Return [x, y] of the center of cell containing provided text 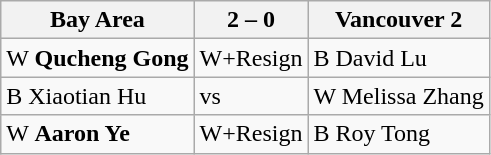
W Qucheng Gong [98, 58]
2 – 0 [251, 20]
W Aaron Ye [98, 134]
W Melissa Zhang [398, 96]
B David Lu [398, 58]
B Roy Tong [398, 134]
B Xiaotian Hu [98, 96]
vs [251, 96]
Vancouver 2 [398, 20]
Bay Area [98, 20]
